From the cell containing the given text, extract its center point as (X, Y) coordinate. 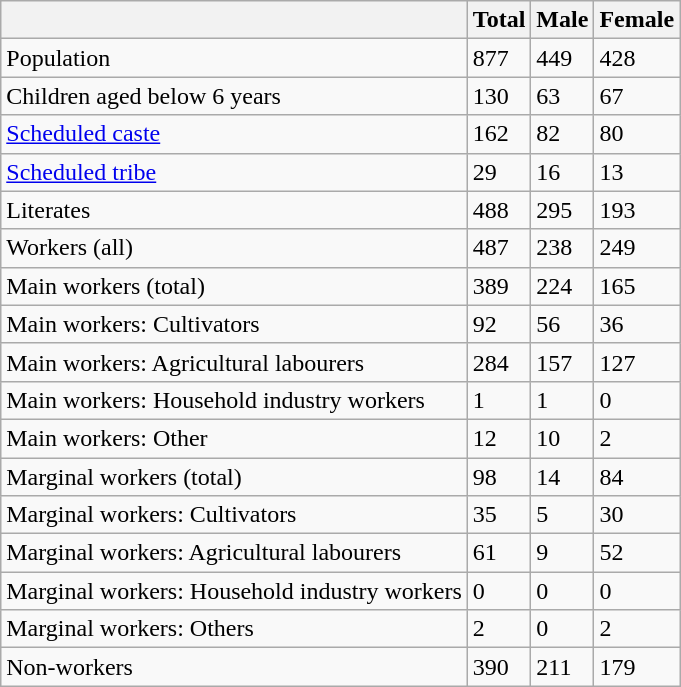
29 (499, 172)
211 (562, 667)
Male (562, 20)
249 (637, 248)
82 (562, 134)
179 (637, 667)
12 (499, 438)
Marginal workers: Others (234, 629)
Marginal workers: Agricultural labourers (234, 553)
449 (562, 58)
36 (637, 324)
Scheduled tribe (234, 172)
56 (562, 324)
488 (499, 210)
Main workers: Other (234, 438)
92 (499, 324)
390 (499, 667)
84 (637, 477)
9 (562, 553)
487 (499, 248)
80 (637, 134)
Marginal workers: Household industry workers (234, 591)
52 (637, 553)
Literates (234, 210)
162 (499, 134)
63 (562, 96)
Marginal workers (total) (234, 477)
16 (562, 172)
130 (499, 96)
Children aged below 6 years (234, 96)
10 (562, 438)
193 (637, 210)
165 (637, 286)
Main workers: Cultivators (234, 324)
Main workers: Household industry workers (234, 400)
61 (499, 553)
67 (637, 96)
30 (637, 515)
Population (234, 58)
127 (637, 362)
14 (562, 477)
Workers (all) (234, 248)
428 (637, 58)
Main workers: Agricultural labourers (234, 362)
284 (499, 362)
295 (562, 210)
Main workers (total) (234, 286)
35 (499, 515)
Scheduled caste (234, 134)
224 (562, 286)
389 (499, 286)
877 (499, 58)
Non-workers (234, 667)
5 (562, 515)
Female (637, 20)
238 (562, 248)
Total (499, 20)
98 (499, 477)
157 (562, 362)
13 (637, 172)
Marginal workers: Cultivators (234, 515)
